Capture the cell that displays the provided text and extract its (x, y) central coordinate. 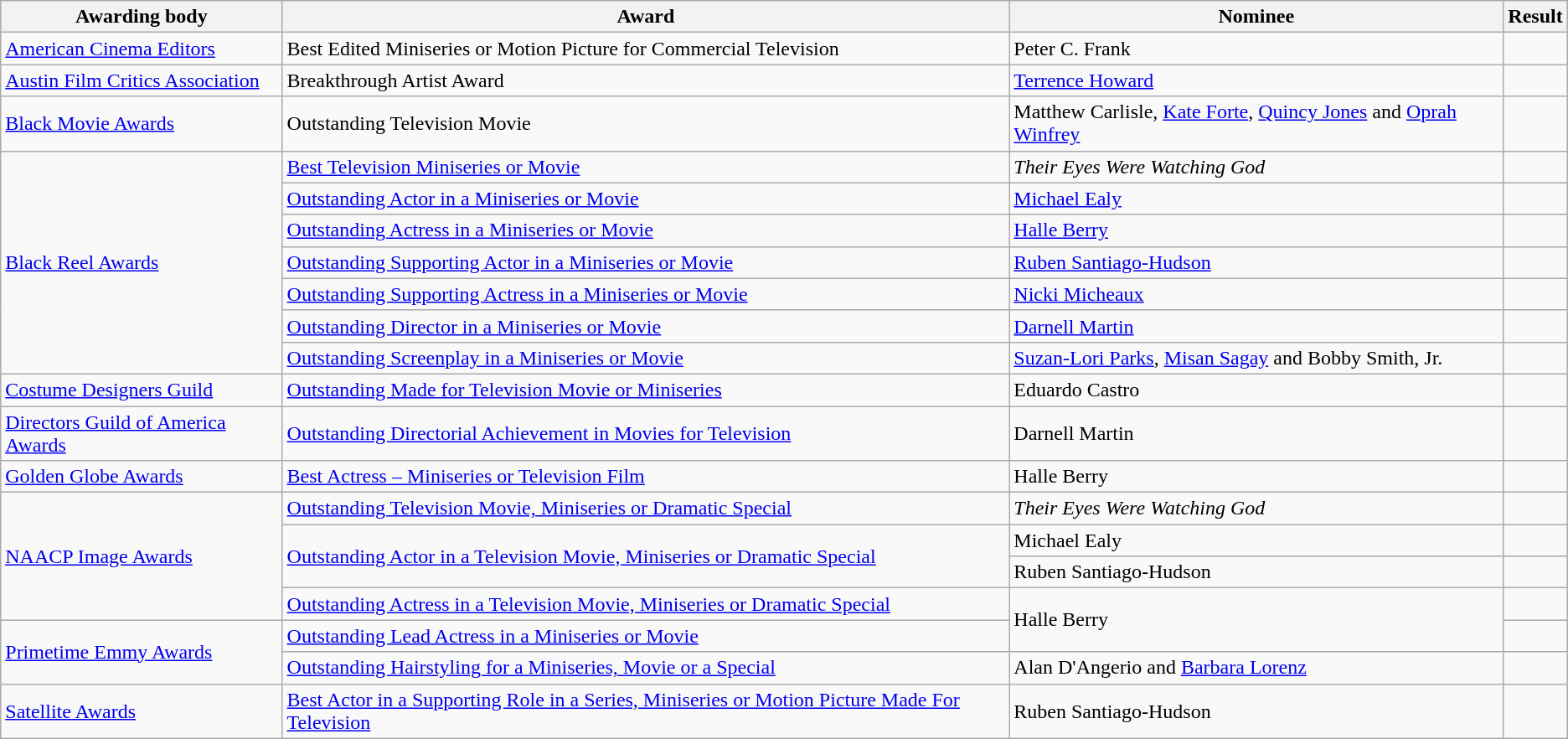
Costume Designers Guild (142, 390)
Black Reel Awards (142, 262)
Outstanding Actor in a Miniseries or Movie (646, 199)
Outstanding Made for Television Movie or Miniseries (646, 390)
Peter C. Frank (1256, 49)
Matthew Carlisle, Kate Forte, Quincy Jones and Oprah Winfrey (1256, 124)
Suzan-Lori Parks, Misan Sagay and Bobby Smith, Jr. (1256, 358)
Outstanding Supporting Actress in a Miniseries or Movie (646, 294)
Outstanding Actress in a Television Movie, Miniseries or Dramatic Special (646, 604)
Directors Guild of America Awards (142, 432)
Breakthrough Artist Award (646, 80)
Black Movie Awards (142, 124)
Best Edited Miniseries or Motion Picture for Commercial Television (646, 49)
Terrence Howard (1256, 80)
Outstanding Lead Actress in a Miniseries or Movie (646, 636)
Outstanding Actor in a Television Movie, Miniseries or Dramatic Special (646, 556)
Outstanding Actress in a Miniseries or Movie (646, 230)
Result (1535, 17)
Best Actress – Miniseries or Television Film (646, 477)
Satellite Awards (142, 711)
Award (646, 17)
Best Actor in a Supporting Role in a Series, Miniseries or Motion Picture Made For Television (646, 711)
Golden Globe Awards (142, 477)
Best Television Miniseries or Movie (646, 167)
Outstanding Screenplay in a Miniseries or Movie (646, 358)
Nicki Micheaux (1256, 294)
Eduardo Castro (1256, 390)
Outstanding Directorial Achievement in Movies for Television (646, 432)
Outstanding Supporting Actor in a Miniseries or Movie (646, 262)
Austin Film Critics Association (142, 80)
Outstanding Director in a Miniseries or Movie (646, 326)
Awarding body (142, 17)
NAACP Image Awards (142, 556)
Primetime Emmy Awards (142, 652)
Outstanding Hairstyling for a Miniseries, Movie or a Special (646, 668)
Nominee (1256, 17)
Alan D'Angerio and Barbara Lorenz (1256, 668)
American Cinema Editors (142, 49)
Outstanding Television Movie, Miniseries or Dramatic Special (646, 509)
Outstanding Television Movie (646, 124)
